Pinpoint the cell where the given text exists, returning its (X, Y) midpoint coordinate. 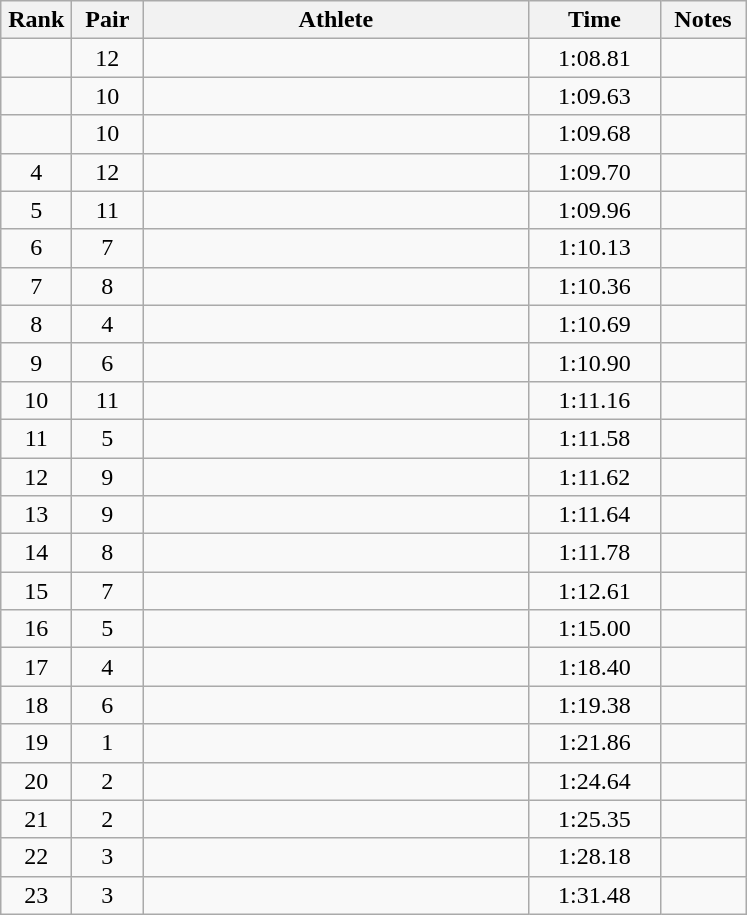
15 (36, 591)
Rank (36, 20)
1:15.00 (594, 629)
1:09.68 (594, 134)
1:31.48 (594, 895)
1:09.96 (594, 210)
Time (594, 20)
17 (36, 667)
1:11.62 (594, 477)
16 (36, 629)
23 (36, 895)
1:19.38 (594, 705)
1:10.69 (594, 324)
1:25.35 (594, 819)
1 (108, 743)
1:18.40 (594, 667)
1:10.90 (594, 362)
22 (36, 857)
1:09.70 (594, 172)
1:21.86 (594, 743)
1:11.64 (594, 515)
13 (36, 515)
1:10.13 (594, 248)
Athlete (336, 20)
1:09.63 (594, 96)
1:11.58 (594, 438)
Notes (703, 20)
18 (36, 705)
1:08.81 (594, 58)
1:24.64 (594, 781)
20 (36, 781)
21 (36, 819)
1:10.36 (594, 286)
19 (36, 743)
1:11.16 (594, 400)
1:12.61 (594, 591)
Pair (108, 20)
1:28.18 (594, 857)
14 (36, 553)
1:11.78 (594, 553)
